Extract the [X, Y] coordinate from the center of the cell holding the provided text.  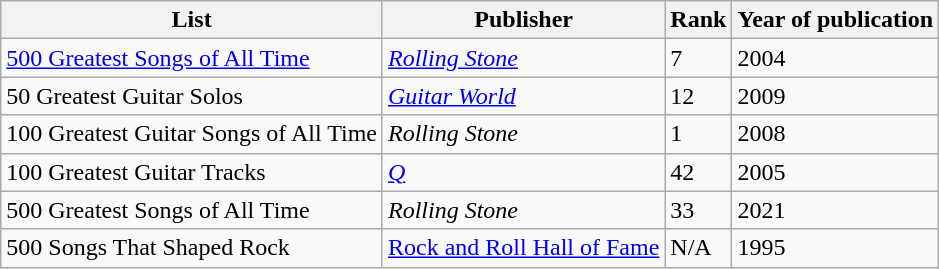
7 [698, 58]
50 Greatest Guitar Solos [192, 96]
Publisher [523, 20]
42 [698, 172]
Rock and Roll Hall of Fame [523, 248]
2021 [836, 210]
2005 [836, 172]
1995 [836, 248]
Q [523, 172]
100 Greatest Guitar Songs of All Time [192, 134]
Guitar World [523, 96]
500 Songs That Shaped Rock [192, 248]
Year of publication [836, 20]
N/A [698, 248]
12 [698, 96]
33 [698, 210]
2004 [836, 58]
2008 [836, 134]
2009 [836, 96]
Rank [698, 20]
1 [698, 134]
List [192, 20]
100 Greatest Guitar Tracks [192, 172]
